Detect which cell encompasses the target text, then output its (X, Y) center coordinate. 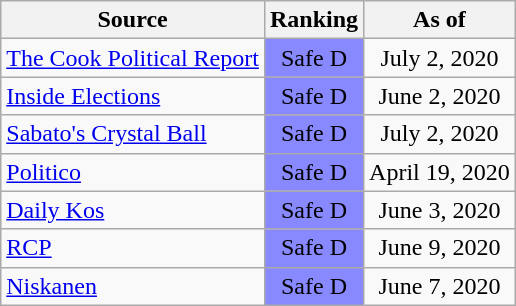
June 2, 2020 (440, 96)
June 9, 2020 (440, 248)
Daily Kos (133, 210)
Niskanen (133, 286)
Source (133, 20)
The Cook Political Report (133, 58)
June 3, 2020 (440, 210)
Ranking (314, 20)
April 19, 2020 (440, 172)
Politico (133, 172)
RCP (133, 248)
June 7, 2020 (440, 286)
Sabato's Crystal Ball (133, 134)
Inside Elections (133, 96)
As of (440, 20)
